Locate the cell with the specified text and output its [X, Y] center coordinate. 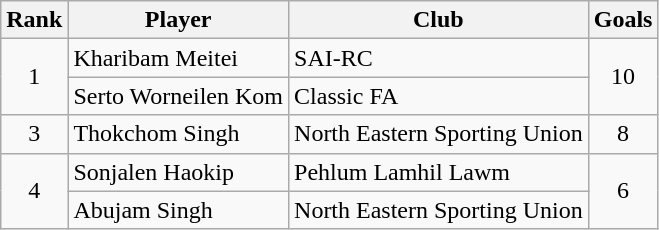
6 [623, 191]
1 [34, 77]
Goals [623, 20]
Classic FA [439, 96]
Serto Worneilen Kom [178, 96]
Kharibam Meitei [178, 58]
10 [623, 77]
Sonjalen Haokip [178, 172]
Pehlum Lamhil Lawm [439, 172]
Rank [34, 20]
Abujam Singh [178, 210]
8 [623, 134]
Club [439, 20]
Player [178, 20]
4 [34, 191]
Thokchom Singh [178, 134]
SAI-RC [439, 58]
3 [34, 134]
